For the text-containing cell, return its midpoint in (x, y) coordinate format. 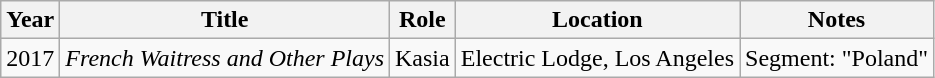
Title (225, 20)
Location (597, 20)
French Waitress and Other Plays (225, 58)
2017 (30, 58)
Year (30, 20)
Kasia (423, 58)
Role (423, 20)
Segment: "Poland" (837, 58)
Notes (837, 20)
Electric Lodge, Los Angeles (597, 58)
